Detect which cell encompasses the target text, then output its [x, y] center coordinate. 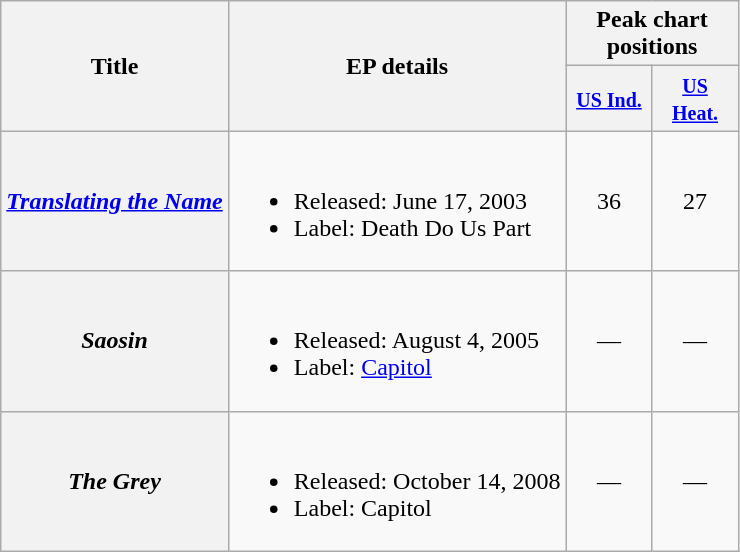
Released: October 14, 2008Label: Capitol [397, 481]
Translating the Name [115, 201]
Title [115, 66]
Released: June 17, 2003Label: Death Do Us Part [397, 201]
Released: August 4, 2005Label: Capitol [397, 341]
EP details [397, 66]
Peak chart positions [652, 34]
US Heat. [695, 98]
Saosin [115, 341]
36 [609, 201]
27 [695, 201]
US Ind. [609, 98]
The Grey [115, 481]
